Determine the [X, Y] coordinate at the center of the cell enclosing the given text.  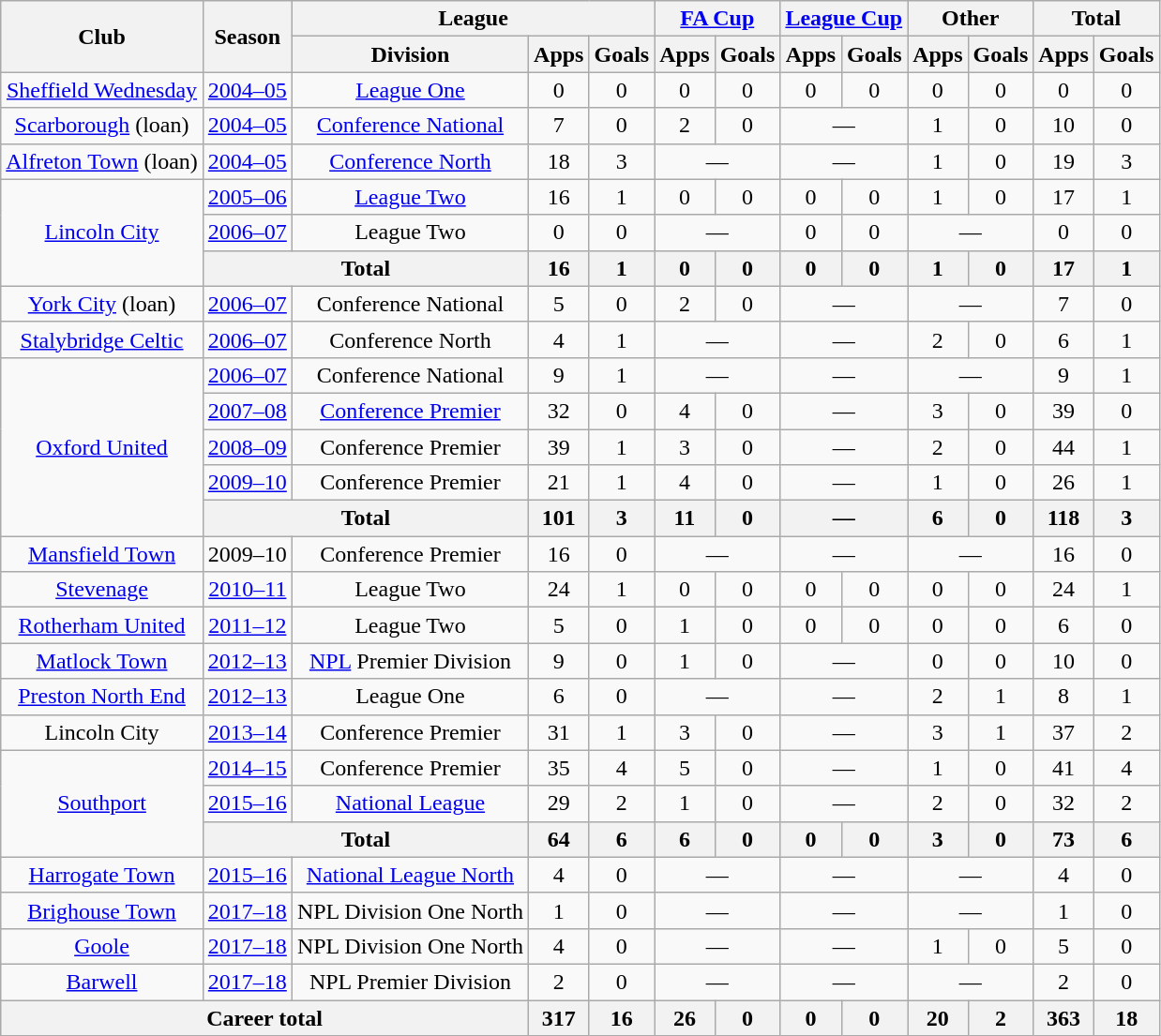
73 [1063, 839]
20 [938, 1017]
National League [410, 803]
Preston North End [102, 697]
118 [1063, 518]
Harrogate Town [102, 875]
League [473, 19]
Stevenage [102, 590]
Brighouse Town [102, 910]
Rotherham United [102, 625]
317 [559, 1017]
2007–08 [248, 411]
Oxford United [102, 446]
19 [1063, 161]
Alfreton Town (loan) [102, 161]
2014–15 [248, 768]
41 [1063, 768]
League Cup [844, 19]
2010–11 [248, 590]
11 [685, 518]
2005–06 [248, 197]
37 [1063, 732]
Goole [102, 946]
44 [1063, 447]
Southport [102, 803]
Career total [264, 1017]
363 [1063, 1017]
2011–12 [248, 625]
8 [1063, 697]
64 [559, 839]
Season [248, 37]
York City (loan) [102, 304]
31 [559, 732]
National League North [410, 875]
Matlock Town [102, 661]
101 [559, 518]
2008–09 [248, 447]
Barwell [102, 982]
Mansfield Town [102, 554]
21 [559, 483]
2013–14 [248, 732]
Club [102, 37]
Scarborough (loan) [102, 126]
Division [410, 54]
Stalybridge Celtic [102, 339]
Other [971, 19]
35 [559, 768]
FA Cup [717, 19]
Sheffield Wednesday [102, 90]
29 [559, 803]
